Return the [X, Y] coordinate for the center point of the cell that contains the specified text.  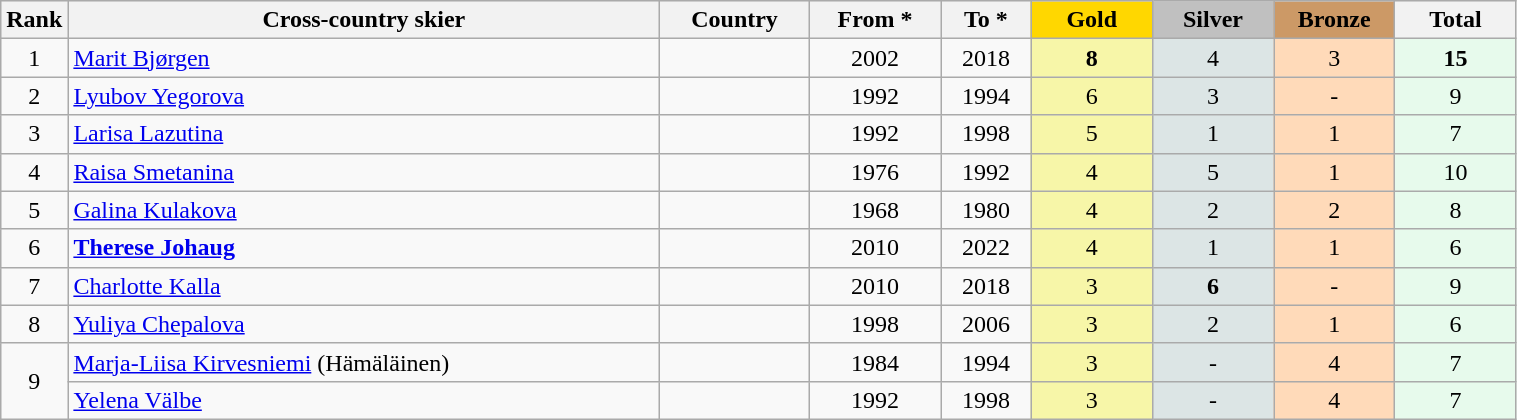
Galina Kulakova [364, 210]
Cross-country skier [364, 20]
Therese Johaug [364, 248]
10 [1456, 172]
1984 [874, 362]
Gold [1092, 20]
To * [986, 20]
Silver [1212, 20]
Charlotte Kalla [364, 286]
Yelena Välbe [364, 400]
Lyubov Yegorova [364, 96]
Larisa Lazutina [364, 134]
2022 [986, 248]
15 [1456, 58]
2002 [874, 58]
Total [1456, 20]
2006 [986, 324]
Bronze [1334, 20]
Yuliya Chepalova [364, 324]
1976 [874, 172]
Marit Bjørgen [364, 58]
Marja-Liisa Kirvesniemi (Hämäläinen) [364, 362]
1968 [874, 210]
1980 [986, 210]
Country [735, 20]
Rank [34, 20]
From * [874, 20]
Raisa Smetanina [364, 172]
